Search for the cell housing the specified text and yield its [X, Y] center coordinate. 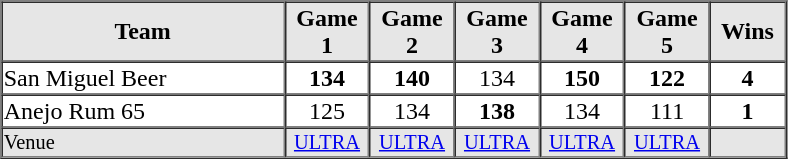
125 [328, 110]
1 [748, 110]
Game 4 [582, 32]
San Miguel Beer [143, 78]
Game 2 [412, 32]
4 [748, 78]
Game 3 [498, 32]
Anejo Rum 65 [143, 110]
111 [668, 110]
Team [143, 32]
140 [412, 78]
150 [582, 78]
Game 5 [668, 32]
Wins [748, 32]
Venue [143, 143]
122 [668, 78]
Game 1 [328, 32]
138 [498, 110]
